Pinpoint the cell where the given text exists, returning its [x, y] midpoint coordinate. 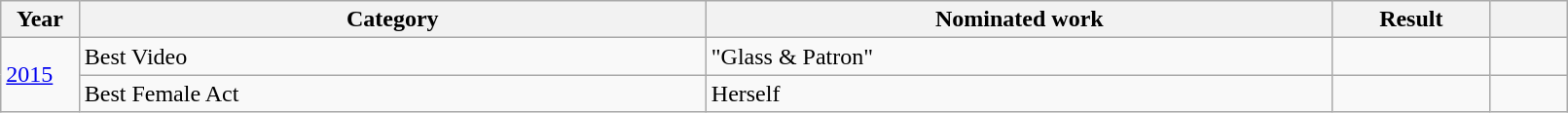
2015 [40, 75]
"Glass & Patron" [1019, 56]
Best Video [392, 56]
Category [392, 19]
Best Female Act [392, 94]
Nominated work [1019, 19]
Year [40, 19]
Result [1411, 19]
Herself [1019, 94]
